Pinpoint the cell where the given text exists, returning its [X, Y] midpoint coordinate. 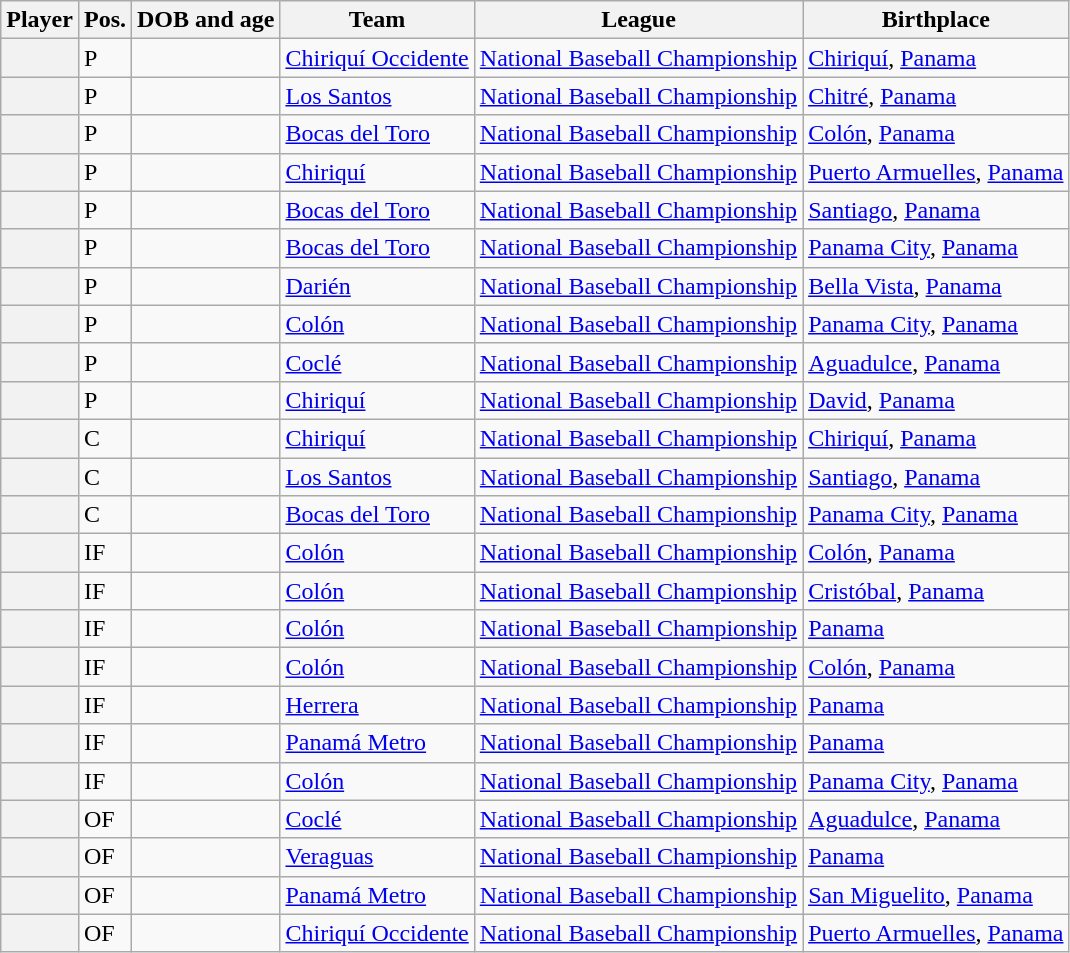
Player [40, 20]
Veraguas [377, 857]
Chitré, Panama [936, 96]
League [638, 20]
DOB and age [206, 20]
Birthplace [936, 20]
David, Panama [936, 400]
Cristóbal, Panama [936, 591]
Team [377, 20]
Herrera [377, 705]
Pos. [104, 20]
San Miguelito, Panama [936, 895]
Darién [377, 286]
Bella Vista, Panama [936, 286]
